From the cell containing the given text, extract its center point as [x, y] coordinate. 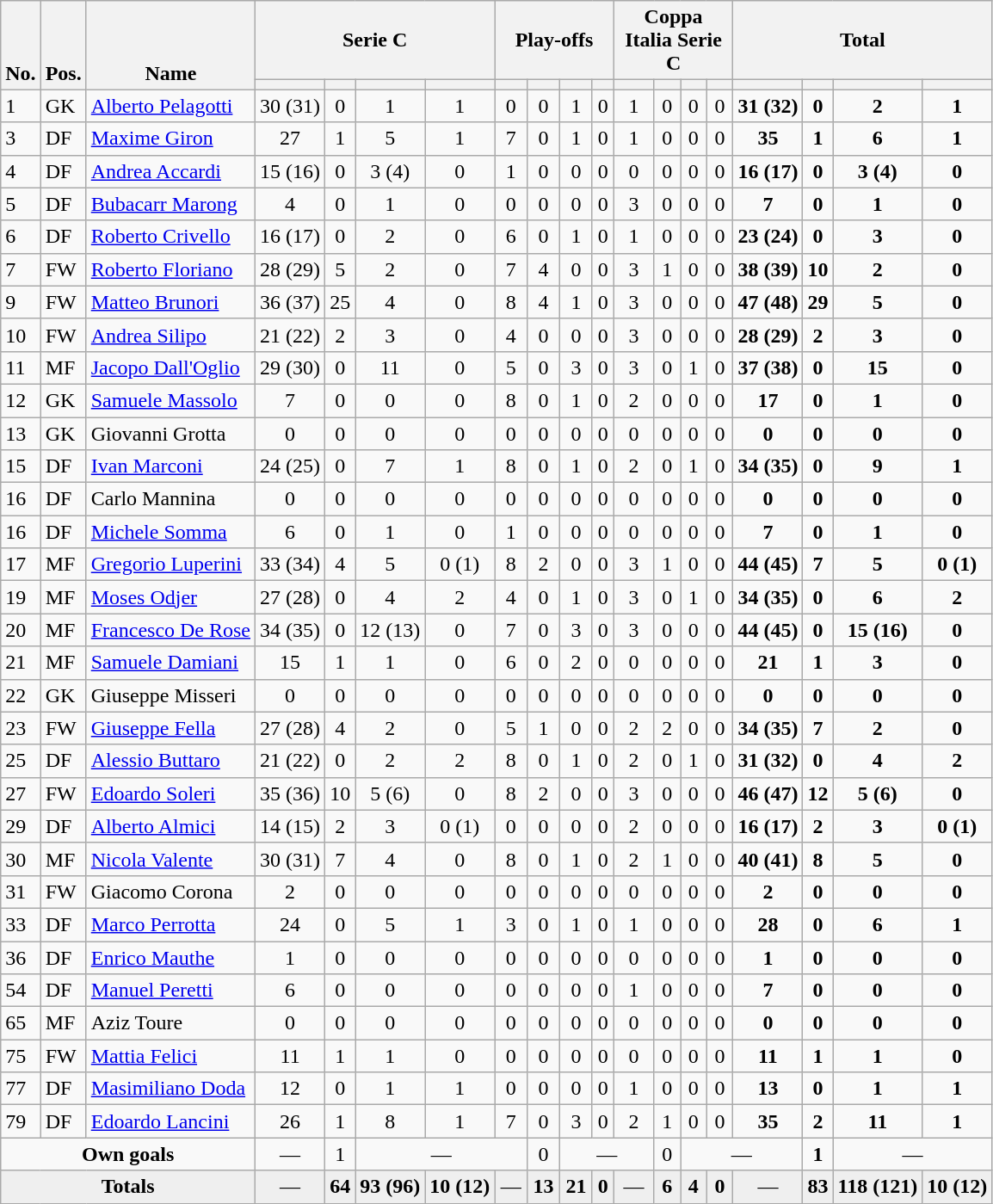
No. [21, 45]
Jacopo Dall'Oglio [170, 367]
14 (15) [291, 826]
93 (96) [391, 1187]
24 (25) [291, 466]
Name [170, 45]
Matteo Brunori [170, 302]
40 (41) [768, 859]
Masimiliano Doda [170, 1089]
Serie C [375, 40]
33 (34) [291, 565]
Alberto Pelagotti [170, 106]
Andrea Accardi [170, 171]
Ivan Marconi [170, 466]
Gregorio Luperini [170, 565]
Marco Perrotta [170, 924]
23 [21, 728]
31 [21, 892]
75 [21, 1056]
Total [862, 40]
Maxime Giron [170, 139]
Enrico Mauthe [170, 958]
19 [21, 597]
Moses Odjer [170, 597]
Samuele Massolo [170, 400]
24 [291, 924]
Andrea Silipo [170, 335]
36 [21, 958]
37 (38) [768, 367]
Alessio Buttaro [170, 761]
Giuseppe Fella [170, 728]
12 (13) [391, 630]
20 [21, 630]
Michele Somma [170, 532]
36 (37) [291, 302]
Play-offs [554, 40]
Nicola Valente [170, 859]
23 (24) [768, 237]
26 [291, 1121]
83 [817, 1187]
22 [21, 695]
33 [21, 924]
Bubacarr Marong [170, 204]
28 [768, 924]
Giacomo Corona [170, 892]
Samuele Damiani [170, 663]
Own goals [128, 1154]
Mattia Felici [170, 1056]
46 (47) [768, 793]
47 (48) [768, 302]
54 [21, 991]
Roberto Floriano [170, 269]
30 [21, 859]
65 [21, 1023]
Alberto Almici [170, 826]
Pos. [64, 45]
Giovanni Grotta [170, 433]
Totals [128, 1187]
35 (36) [291, 793]
Roberto Crivello [170, 237]
Edoardo Soleri [170, 793]
79 [21, 1121]
Francesco De Rose [170, 630]
64 [341, 1187]
29 (30) [291, 367]
Aziz Toure [170, 1023]
Coppa Italia Serie C [673, 40]
118 (121) [878, 1187]
Giuseppe Misseri [170, 695]
Manuel Peretti [170, 991]
Carlo Mannina [170, 499]
38 (39) [768, 269]
77 [21, 1089]
Edoardo Lancini [170, 1121]
